Pinpoint the cell where the given text exists, returning its [x, y] midpoint coordinate. 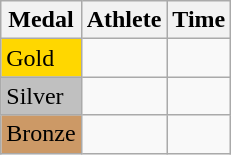
Medal [41, 20]
Silver [41, 96]
Time [199, 20]
Athlete [124, 20]
Bronze [41, 134]
Gold [41, 58]
